Extract the [x, y] coordinate from the center of the cell holding the provided text.  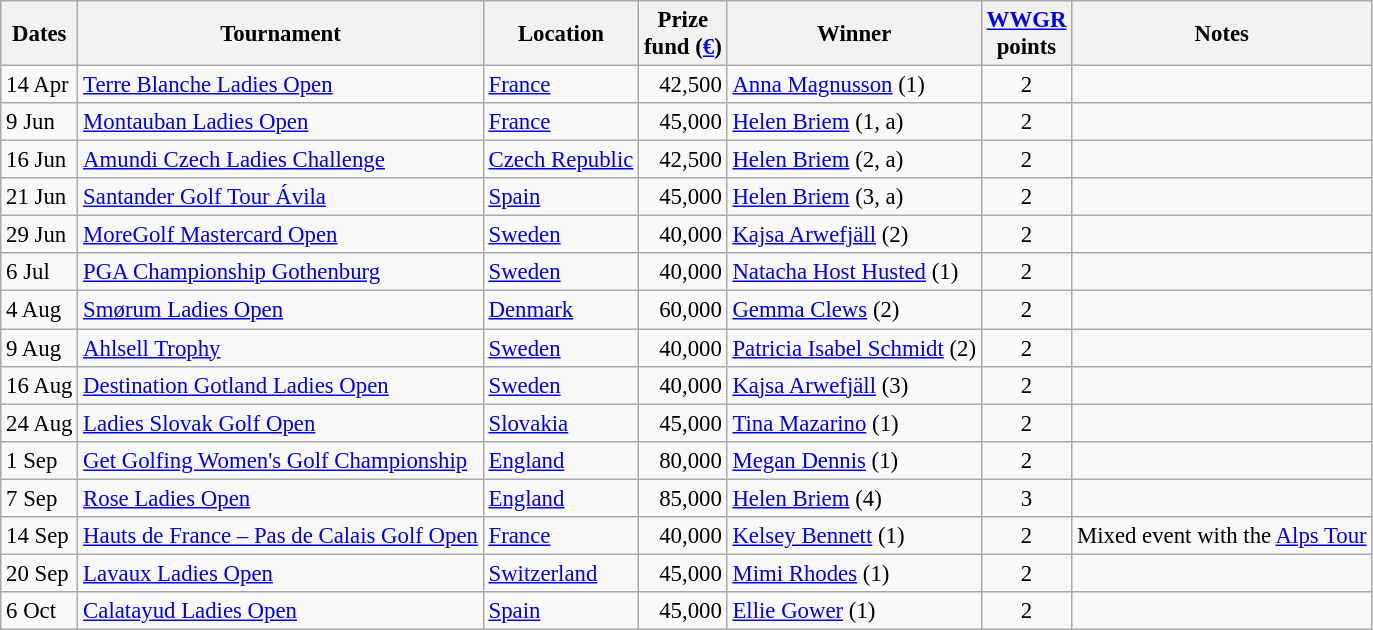
Kelsey Bennett (1) [854, 536]
Hauts de France – Pas de Calais Golf Open [280, 536]
Winner [854, 34]
Slovakia [560, 423]
Denmark [560, 310]
1 Sep [40, 460]
MoreGolf Mastercard Open [280, 235]
Mixed event with the Alps Tour [1222, 536]
Megan Dennis (1) [854, 460]
Helen Briem (4) [854, 498]
7 Sep [40, 498]
Czech Republic [560, 160]
9 Aug [40, 348]
16 Aug [40, 385]
16 Jun [40, 160]
21 Jun [40, 197]
Kajsa Arwefjäll (2) [854, 235]
Tina Mazarino (1) [854, 423]
80,000 [683, 460]
Helen Briem (3, a) [854, 197]
Helen Briem (1, a) [854, 122]
3 [1026, 498]
Smørum Ladies Open [280, 310]
Anna Magnusson (1) [854, 85]
20 Sep [40, 573]
Prizefund (€) [683, 34]
Terre Blanche Ladies Open [280, 85]
Kajsa Arwefjäll (3) [854, 385]
Natacha Host Husted (1) [854, 273]
Ladies Slovak Golf Open [280, 423]
Switzerland [560, 573]
Amundi Czech Ladies Challenge [280, 160]
Helen Briem (2, a) [854, 160]
Notes [1222, 34]
Mimi Rhodes (1) [854, 573]
85,000 [683, 498]
Get Golfing Women's Golf Championship [280, 460]
14 Apr [40, 85]
Location [560, 34]
Santander Golf Tour Ávila [280, 197]
Calatayud Ladies Open [280, 611]
Dates [40, 34]
WWGRpoints [1026, 34]
24 Aug [40, 423]
6 Jul [40, 273]
6 Oct [40, 611]
Ellie Gower (1) [854, 611]
Patricia Isabel Schmidt (2) [854, 348]
PGA Championship Gothenburg [280, 273]
Destination Gotland Ladies Open [280, 385]
14 Sep [40, 536]
Montauban Ladies Open [280, 122]
60,000 [683, 310]
Gemma Clews (2) [854, 310]
4 Aug [40, 310]
Rose Ladies Open [280, 498]
9 Jun [40, 122]
29 Jun [40, 235]
Lavaux Ladies Open [280, 573]
Ahlsell Trophy [280, 348]
Tournament [280, 34]
